From the cell containing the given text, extract its center point as [x, y] coordinate. 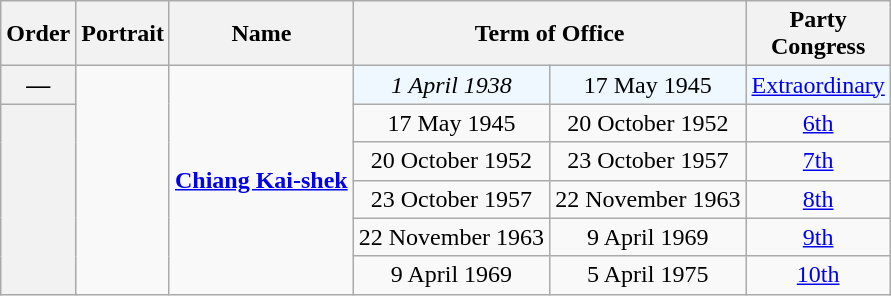
— [38, 85]
Term of Office [550, 34]
10th [818, 275]
8th [818, 199]
7th [818, 161]
Order [38, 34]
PartyCongress [818, 34]
9th [818, 237]
6th [818, 123]
1 April 1938 [451, 85]
5 April 1975 [648, 275]
Chiang Kai-shek [261, 180]
Portrait [123, 34]
Extraordinary [818, 85]
Name [261, 34]
